From the cell containing the given text, extract its center point as (X, Y) coordinate. 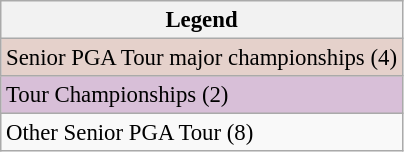
Senior PGA Tour major championships (4) (202, 58)
Other Senior PGA Tour (8) (202, 133)
Legend (202, 20)
Tour Championships (2) (202, 95)
